Identify which cell holds the provided text, then report its [X, Y] central coordinate. 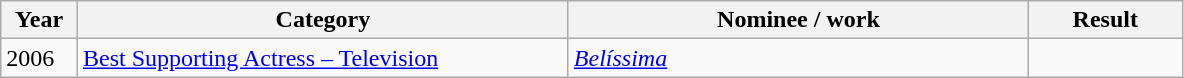
Year [40, 20]
Category [322, 20]
Best Supporting Actress – Television [322, 58]
2006 [40, 58]
Belíssima [798, 58]
Nominee / work [798, 20]
Result [1106, 20]
